Detect which cell encompasses the target text, then output its [x, y] center coordinate. 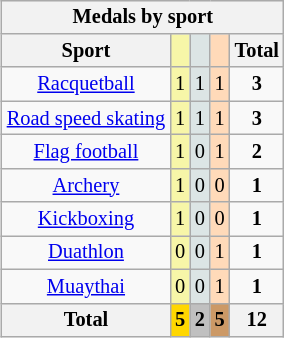
Kickboxing [86, 219]
Flag football [86, 152]
12 [257, 320]
Road speed skating [86, 118]
Duathlon [86, 253]
Racquetball [86, 84]
Sport [86, 51]
Archery [86, 185]
Muaythai [86, 286]
Medals by sport [143, 17]
